Return (X, Y) of the center of cell containing provided text 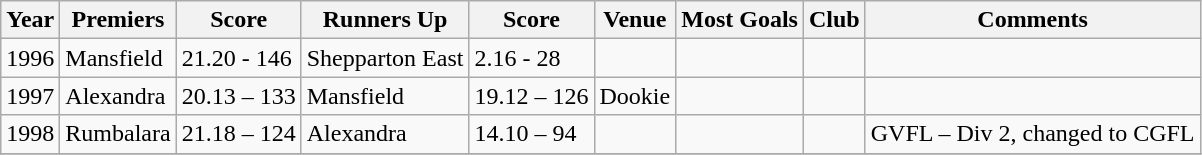
Comments (1032, 20)
14.10 – 94 (532, 134)
Shepparton East (385, 58)
Most Goals (740, 20)
Venue (635, 20)
Club (834, 20)
21.18 – 124 (238, 134)
20.13 – 133 (238, 96)
Rumbalara (118, 134)
GVFL – Div 2, changed to CGFL (1032, 134)
21.20 - 146 (238, 58)
1998 (30, 134)
19.12 – 126 (532, 96)
Runners Up (385, 20)
1997 (30, 96)
1996 (30, 58)
2.16 - 28 (532, 58)
Dookie (635, 96)
Year (30, 20)
Premiers (118, 20)
